Return [X, Y] of the center of cell containing provided text 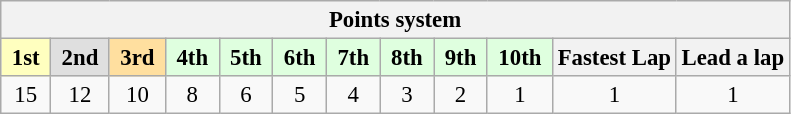
5 [300, 95]
15 [26, 95]
1st [26, 58]
10 [137, 95]
6th [300, 58]
6 [246, 95]
2 [461, 95]
8 [192, 95]
12 [80, 95]
2nd [80, 58]
Fastest Lap [614, 58]
9th [461, 58]
3rd [137, 58]
8th [407, 58]
Lead a lap [732, 58]
4 [353, 95]
10th [520, 58]
3 [407, 95]
5th [246, 58]
4th [192, 58]
Points system [396, 20]
7th [353, 58]
